Locate the cell with the specified text and output its [x, y] center coordinate. 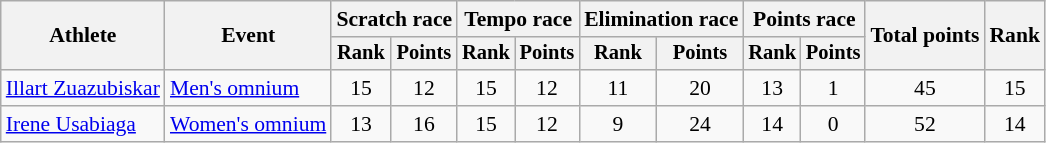
11 [618, 88]
Total points [924, 36]
Irene Usabiaga [83, 124]
52 [924, 124]
Event [248, 36]
Tempo race [518, 19]
Scratch race [394, 19]
9 [618, 124]
Men's omnium [248, 88]
Athlete [83, 36]
0 [833, 124]
Illart Zuazubiskar [83, 88]
Elimination race [661, 19]
24 [700, 124]
1 [833, 88]
Women's omnium [248, 124]
20 [700, 88]
45 [924, 88]
Points race [804, 19]
16 [424, 124]
